Provide the [x, y] coordinate of the cell's center where the given text is located.  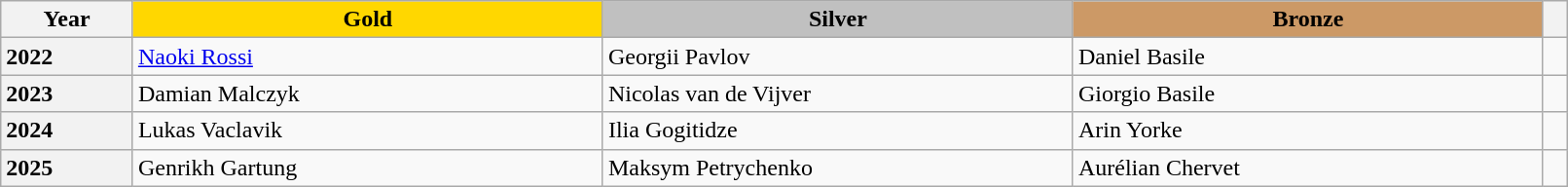
Gold [368, 19]
2023 [67, 93]
Damian Malczyk [368, 93]
2024 [67, 131]
Daniel Basile [1308, 56]
Arin Yorke [1308, 131]
Aurélian Chervet [1308, 168]
2022 [67, 56]
Naoki Rossi [368, 56]
2025 [67, 168]
Year [67, 19]
Giorgio Basile [1308, 93]
Ilia Gogitidze [837, 131]
Bronze [1308, 19]
Nicolas van de Vijver [837, 93]
Lukas Vaclavik [368, 131]
Genrikh Gartung [368, 168]
Georgii Pavlov [837, 56]
Maksym Petrychenko [837, 168]
Silver [837, 19]
